Capture the cell that displays the provided text and extract its [x, y] central coordinate. 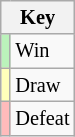
Key [38, 17]
Draw [42, 85]
Defeat [42, 118]
Win [42, 51]
